Return the [x, y] coordinate for the center point of the cell that contains the specified text.  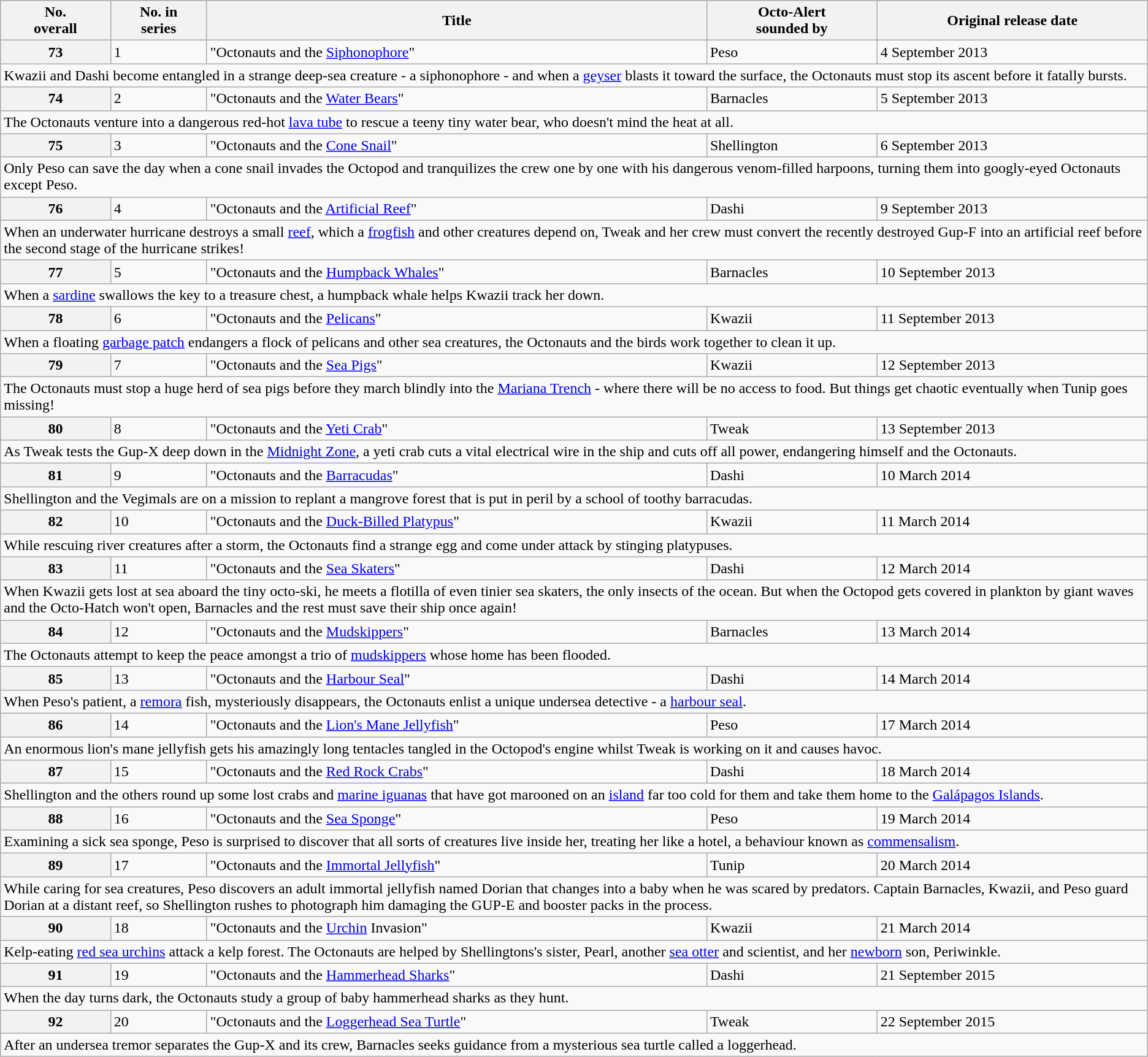
85 [55, 678]
9 [158, 475]
20 March 2014 [1012, 865]
No.overall [55, 21]
10 September 2013 [1012, 272]
"Octonauts and the Sea Skaters" [456, 568]
"Octonauts and the Immortal Jellyfish" [456, 865]
18 March 2014 [1012, 772]
84 [55, 632]
The Octonauts venture into a dangerous red-hot lava tube to rescue a teeny tiny water bear, who doesn't mind the heat at all. [574, 122]
"Octonauts and the Pelicans" [456, 318]
78 [55, 318]
An enormous lion's mane jellyfish gets his amazingly long tentacles tangled in the Octopod's engine whilst Tweak is working on it and causes havoc. [574, 749]
17 [158, 865]
"Octonauts and the Lion's Mane Jellyfish" [456, 725]
"Octonauts and the Artificial Reef" [456, 208]
When a sardine swallows the key to a treasure chest, a humpback whale helps Kwazii track her down. [574, 295]
10 [158, 522]
7 [158, 365]
"Octonauts and the Humpback Whales" [456, 272]
86 [55, 725]
"Octonauts and the Siphonophore" [456, 52]
4 September 2013 [1012, 52]
"Octonauts and the Urchin Invasion" [456, 928]
"Octonauts and the Hammerhead Sharks" [456, 975]
"Octonauts and the Yeti Crab" [456, 429]
When a floating garbage patch endangers a flock of pelicans and other sea creatures, the Octonauts and the birds work together to clean it up. [574, 342]
12 September 2013 [1012, 365]
Shellington and the Vegimals are on a mission to replant a mangrove forest that is put in peril by a school of toothy barracudas. [574, 498]
"Octonauts and the Duck-Billed Platypus" [456, 522]
82 [55, 522]
81 [55, 475]
21 September 2015 [1012, 975]
"Octonauts and the Water Bears" [456, 99]
"Octonauts and the Red Rock Crabs" [456, 772]
After an undersea tremor separates the Gup-X and its crew, Barnacles seeks guidance from a mysterious sea turtle called a loggerhead. [574, 1045]
12 [158, 632]
No. inseries [158, 21]
When the day turns dark, the Octonauts study a group of baby hammerhead sharks as they hunt. [574, 998]
79 [55, 365]
19 [158, 975]
11 March 2014 [1012, 522]
19 March 2014 [1012, 819]
11 September 2013 [1012, 318]
Octo-Alertsounded by [792, 21]
1 [158, 52]
13 [158, 678]
Tunip [792, 865]
21 March 2014 [1012, 928]
89 [55, 865]
77 [55, 272]
4 [158, 208]
Title [456, 21]
2 [158, 99]
92 [55, 1021]
6 September 2013 [1012, 145]
"Octonauts and the Cone Snail" [456, 145]
74 [55, 99]
While rescuing river creatures after a storm, the Octonauts find a strange egg and come under attack by stinging platypuses. [574, 545]
13 September 2013 [1012, 429]
18 [158, 928]
10 March 2014 [1012, 475]
15 [158, 772]
14 March 2014 [1012, 678]
90 [55, 928]
5 [158, 272]
"Octonauts and the Mudskippers" [456, 632]
75 [55, 145]
88 [55, 819]
Shellington [792, 145]
87 [55, 772]
"Octonauts and the Harbour Seal" [456, 678]
"Octonauts and the Sea Pigs" [456, 365]
91 [55, 975]
6 [158, 318]
83 [55, 568]
12 March 2014 [1012, 568]
22 September 2015 [1012, 1021]
76 [55, 208]
5 September 2013 [1012, 99]
"Octonauts and the Sea Sponge" [456, 819]
73 [55, 52]
80 [55, 429]
16 [158, 819]
20 [158, 1021]
3 [158, 145]
8 [158, 429]
The Octonauts attempt to keep the peace amongst a trio of mudskippers whose home has been flooded. [574, 655]
14 [158, 725]
9 September 2013 [1012, 208]
11 [158, 568]
13 March 2014 [1012, 632]
17 March 2014 [1012, 725]
When Peso's patient, a remora fish, mysteriously disappears, the Octonauts enlist a unique undersea detective - a harbour seal. [574, 701]
"Octonauts and the Barracudas" [456, 475]
"Octonauts and the Loggerhead Sea Turtle" [456, 1021]
Original release date [1012, 21]
